Locate the cell with the specified text and output its (x, y) center coordinate. 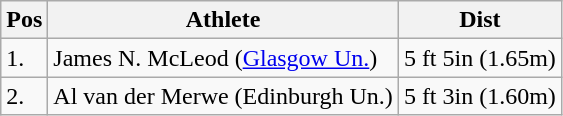
5 ft 5in (1.65m) (480, 58)
Dist (480, 20)
Al van der Merwe (Edinburgh Un.) (224, 96)
2. (24, 96)
5 ft 3in (1.60m) (480, 96)
James N. McLeod (Glasgow Un.) (224, 58)
Athlete (224, 20)
1. (24, 58)
Pos (24, 20)
